Provide the (X, Y) coordinate of the cell's center where the given text is located.  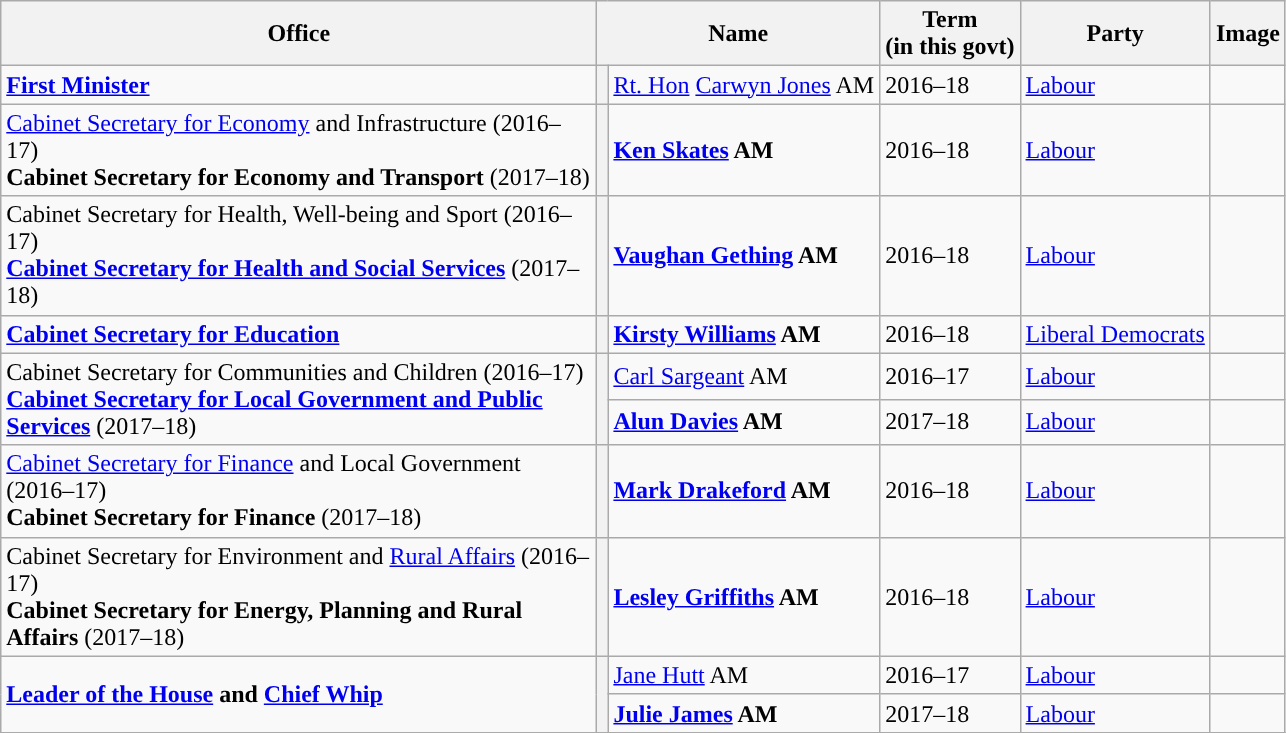
Julie James AM (744, 713)
First Minister (299, 85)
Cabinet Secretary for Economy and Infrastructure (2016–17)Cabinet Secretary for Economy and Transport (2017–18) (299, 150)
Office (299, 34)
Cabinet Secretary for Communities and Children (2016–17)Cabinet Secretary for Local Government and Public Services (2017–18) (299, 399)
Lesley Griffiths AM (744, 596)
Mark Drakeford AM (744, 491)
Cabinet Secretary for Health, Well-being and Sport (2016–17)Cabinet Secretary for Health and Social Services (2017–18) (299, 256)
Carl Sargeant AM (744, 376)
Cabinet Secretary for Finance and Local Government (2016–17)Cabinet Secretary for Finance (2017–18) (299, 491)
Vaughan Gething AM (744, 256)
Jane Hutt AM (744, 675)
Alun Davies AM (744, 422)
Name (738, 34)
Party (1115, 34)
Kirsty Williams AM (744, 334)
Leader of the House and Chief Whip (299, 694)
Cabinet Secretary for Environment and Rural Affairs (2016–17)Cabinet Secretary for Energy, Planning and Rural Affairs (2017–18) (299, 596)
Cabinet Secretary for Education (299, 334)
Ken Skates AM (744, 150)
Image (1248, 34)
Rt. Hon Carwyn Jones AM (744, 85)
Term (in this govt) (950, 34)
Liberal Democrats (1115, 334)
